Return the [x, y] coordinate for the center point of the cell that contains the specified text.  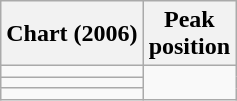
Peakposition [189, 34]
Chart (2006) [72, 34]
